For the text-containing cell, return its midpoint in (x, y) coordinate format. 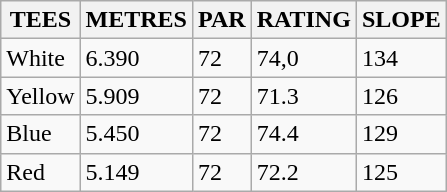
PAR (222, 20)
6.390 (136, 58)
White (40, 58)
TEES (40, 20)
SLOPE (401, 20)
Yellow (40, 96)
METRES (136, 20)
126 (401, 96)
125 (401, 172)
74,0 (304, 58)
5.450 (136, 134)
Red (40, 172)
134 (401, 58)
71.3 (304, 96)
Blue (40, 134)
129 (401, 134)
5.909 (136, 96)
5.149 (136, 172)
RATING (304, 20)
74.4 (304, 134)
72.2 (304, 172)
